Determine the [x, y] coordinate at the center of the cell enclosing the given text.  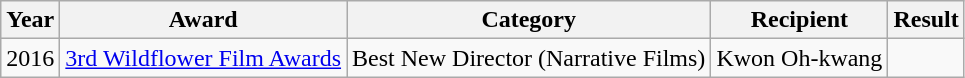
Award [204, 20]
Year [30, 20]
3rd Wildflower Film Awards [204, 58]
2016 [30, 58]
Recipient [800, 20]
Category [529, 20]
Kwon Oh-kwang [800, 58]
Best New Director (Narrative Films) [529, 58]
Result [926, 20]
